Find where the given text appears and provide that cell's center as [X, Y] coordinate. 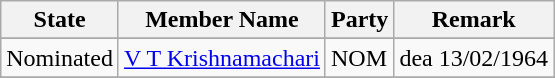
Member Name [222, 20]
Remark [474, 20]
dea 13/02/1964 [474, 58]
Nominated [60, 58]
State [60, 20]
Party [359, 20]
NOM [359, 58]
V T Krishnamachari [222, 58]
